Find where the given text appears and provide that cell's center as [x, y] coordinate. 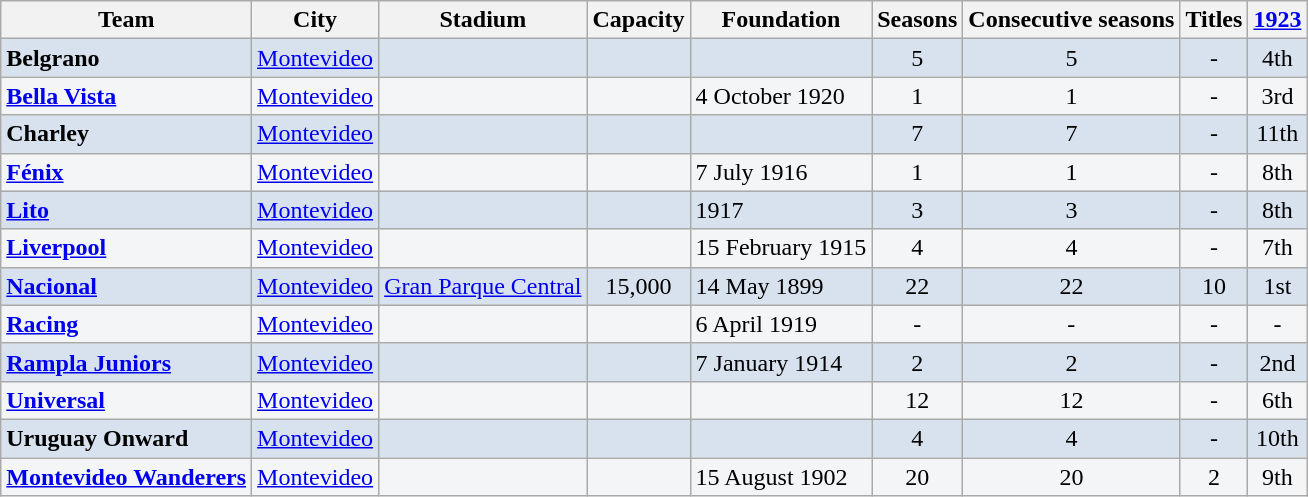
Belgrano [126, 58]
10th [1278, 438]
6th [1278, 400]
14 May 1899 [781, 286]
Liverpool [126, 248]
Uruguay Onward [126, 438]
Titles [1214, 20]
Seasons [918, 20]
1917 [781, 210]
Racing [126, 324]
7 January 1914 [781, 362]
City [316, 20]
7th [1278, 248]
15,000 [638, 286]
Lito [126, 210]
1st [1278, 286]
Bella Vista [126, 96]
2nd [1278, 362]
15 August 1902 [781, 477]
Gran Parque Central [483, 286]
Team [126, 20]
Charley [126, 134]
1923 [1278, 20]
7 July 1916 [781, 172]
Rampla Juniors [126, 362]
6 April 1919 [781, 324]
Fénix [126, 172]
4th [1278, 58]
4 October 1920 [781, 96]
Consecutive seasons [1072, 20]
Montevideo Wanderers [126, 477]
9th [1278, 477]
15 February 1915 [781, 248]
11th [1278, 134]
Foundation [781, 20]
Nacional [126, 286]
Stadium [483, 20]
Capacity [638, 20]
10 [1214, 286]
3rd [1278, 96]
Universal [126, 400]
